Search for the cell housing the specified text and yield its [x, y] center coordinate. 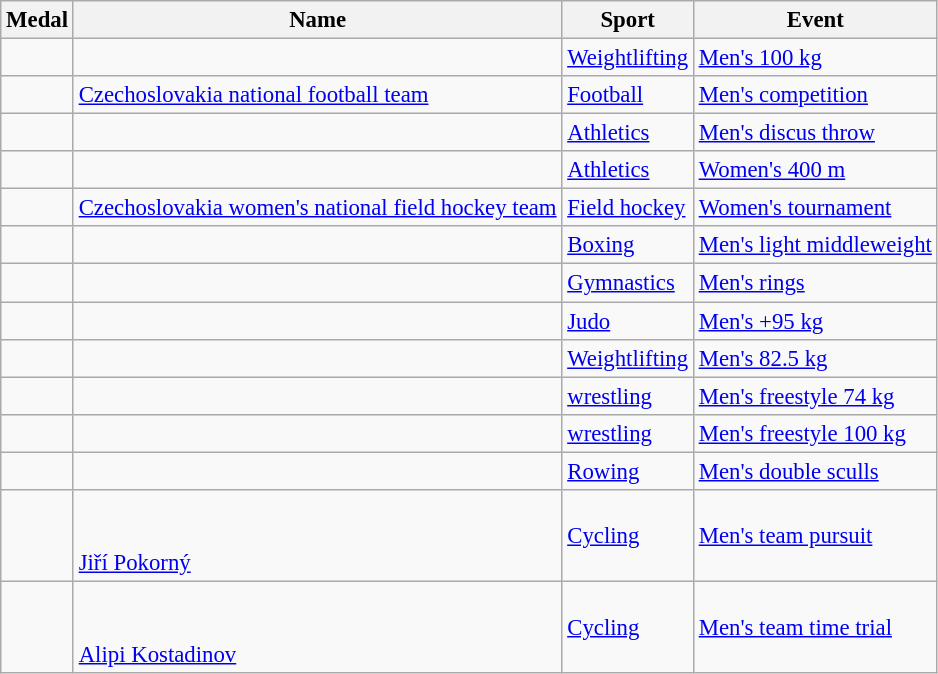
Women's 400 m [815, 170]
Men's freestyle 100 kg [815, 433]
Women's tournament [815, 208]
Name [318, 20]
Rowing [628, 471]
Czechoslovakia women's national field hockey team [318, 208]
Alipi Kostadinov [318, 627]
Sport [628, 20]
Men's discus throw [815, 133]
Medal [38, 20]
Event [815, 20]
Jiří Pokorný [318, 536]
Judo [628, 321]
Boxing [628, 245]
Men's competition [815, 95]
Men's +95 kg [815, 321]
Men's team pursuit [815, 536]
Men's light middleweight [815, 245]
Football [628, 95]
Men's double sculls [815, 471]
Men's freestyle 74 kg [815, 396]
Czechoslovakia national football team [318, 95]
Men's 82.5 kg [815, 358]
Men's team time trial [815, 627]
Men's 100 kg [815, 58]
Gymnastics [628, 283]
Field hockey [628, 208]
Men's rings [815, 283]
